Pinpoint the cell where the given text exists, returning its [X, Y] midpoint coordinate. 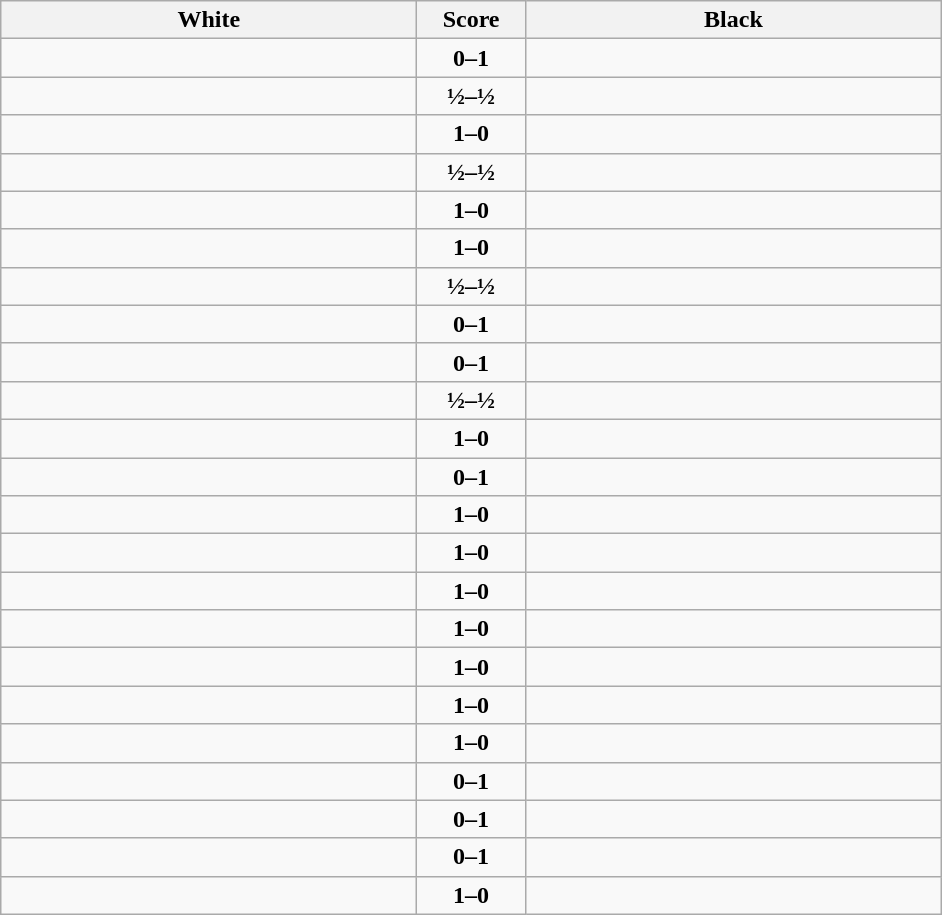
White [209, 20]
Black [733, 20]
Score [472, 20]
